Locate the cell with the specified text and output its (X, Y) center coordinate. 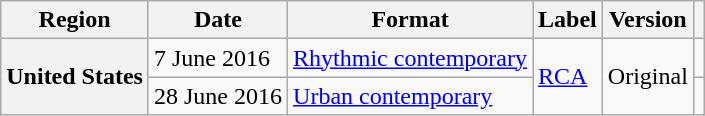
Original (648, 77)
Urban contemporary (410, 96)
United States (75, 77)
Region (75, 20)
Version (648, 20)
Label (568, 20)
Date (218, 20)
Rhythmic contemporary (410, 58)
RCA (568, 77)
7 June 2016 (218, 58)
28 June 2016 (218, 96)
Format (410, 20)
